For the text-containing cell, return its midpoint in (X, Y) coordinate format. 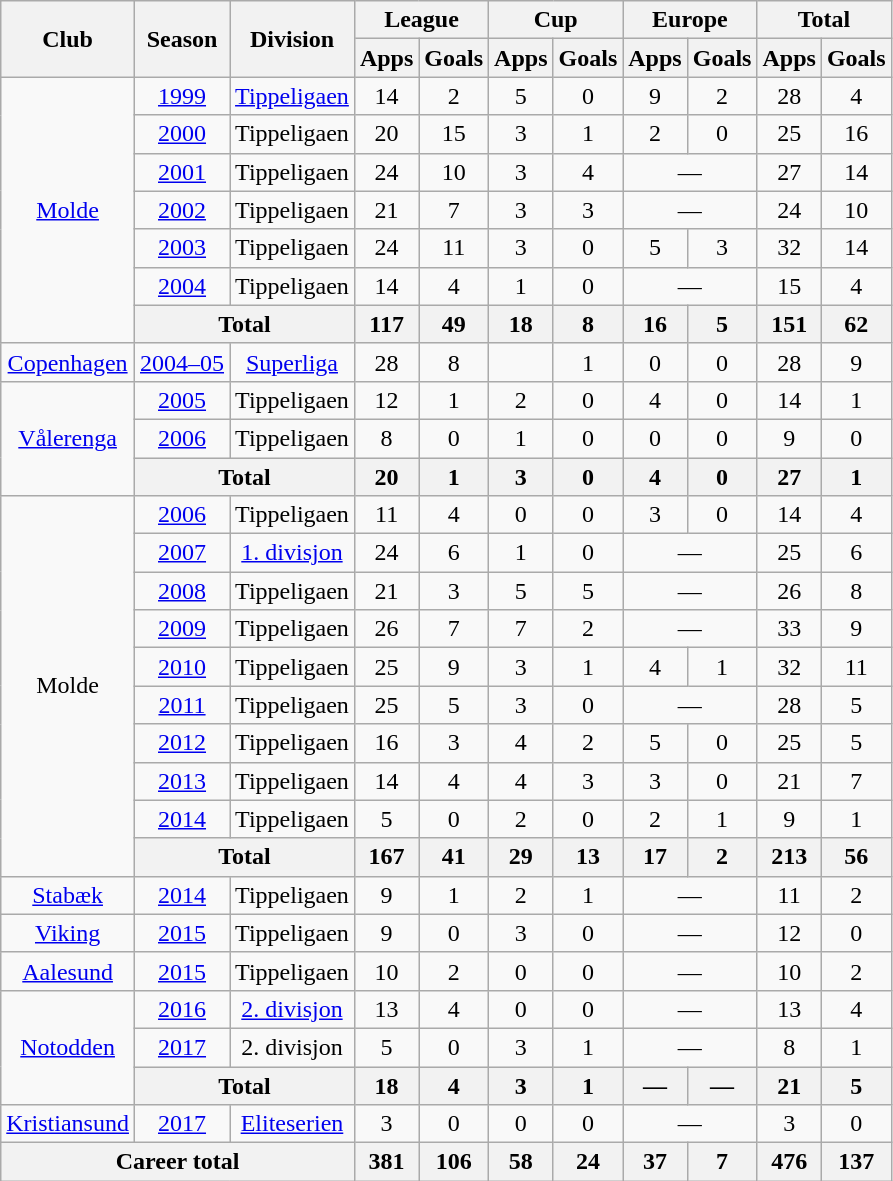
151 (789, 324)
213 (789, 857)
Eliteserien (292, 1124)
Viking (68, 933)
2003 (182, 248)
Cup (556, 20)
137 (856, 1162)
476 (789, 1162)
117 (386, 324)
2005 (182, 400)
Europe (690, 20)
2002 (182, 210)
Season (182, 39)
2008 (182, 591)
106 (454, 1162)
37 (655, 1162)
381 (386, 1162)
Club (68, 39)
Superliga (292, 362)
62 (856, 324)
2016 (182, 1009)
Career total (178, 1162)
49 (454, 324)
2004 (182, 286)
2010 (182, 667)
2011 (182, 705)
League (421, 20)
58 (521, 1162)
2012 (182, 743)
2007 (182, 553)
Copenhagen (68, 362)
Aalesund (68, 971)
2004–05 (182, 362)
17 (655, 857)
Notodden (68, 1047)
33 (789, 629)
2001 (182, 172)
56 (856, 857)
2009 (182, 629)
167 (386, 857)
1. divisjon (292, 553)
41 (454, 857)
Vålerenga (68, 438)
Stabæk (68, 895)
Kristiansund (68, 1124)
2013 (182, 781)
Division (292, 39)
2000 (182, 134)
1999 (182, 96)
29 (521, 857)
